Capture the cell that displays the provided text and extract its [x, y] central coordinate. 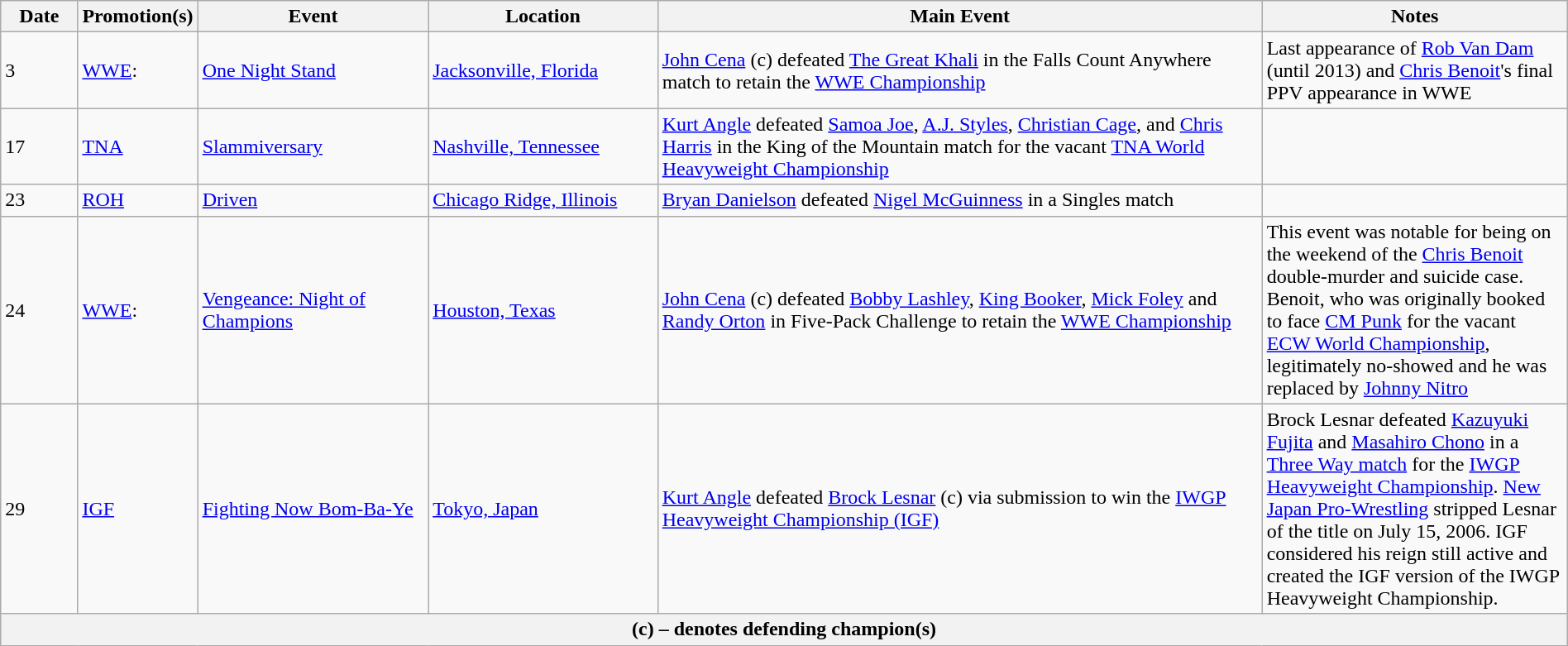
3 [40, 70]
Last appearance of Rob Van Dam (until 2013) and Chris Benoit's final PPV appearance in WWE [1414, 70]
ROH [137, 200]
Notes [1414, 17]
17 [40, 146]
TNA [137, 146]
John Cena (c) defeated The Great Khali in the Falls Count Anywhere match to retain the WWE Championship [959, 70]
Slammiversary [313, 146]
John Cena (c) defeated Bobby Lashley, King Booker, Mick Foley and Randy Orton in Five-Pack Challenge to retain the WWE Championship [959, 309]
23 [40, 200]
Driven [313, 200]
Bryan Danielson defeated Nigel McGuinness in a Singles match [959, 200]
Location [543, 17]
29 [40, 509]
Event [313, 17]
Tokyo, Japan [543, 509]
Houston, Texas [543, 309]
Promotion(s) [137, 17]
Nashville, Tennessee [543, 146]
Vengeance: Night of Champions [313, 309]
One Night Stand [313, 70]
24 [40, 309]
Chicago Ridge, Illinois [543, 200]
IGF [137, 509]
Kurt Angle defeated Brock Lesnar (c) via submission to win the IWGP Heavyweight Championship (IGF) [959, 509]
(c) – denotes defending champion(s) [784, 629]
Main Event [959, 17]
Jacksonville, Florida [543, 70]
Fighting Now Bom-Ba-Ye [313, 509]
Date [40, 17]
